Determine the [x, y] coordinate at the center of the cell enclosing the given text.  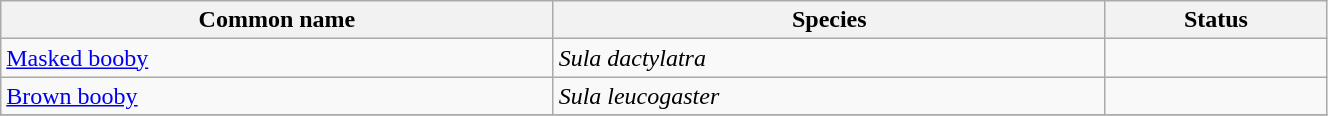
Sula dactylatra [829, 58]
Masked booby [277, 58]
Status [1216, 20]
Common name [277, 20]
Brown booby [277, 96]
Sula leucogaster [829, 96]
Species [829, 20]
